Return the (x, y) coordinate for the center point of the cell that contains the specified text.  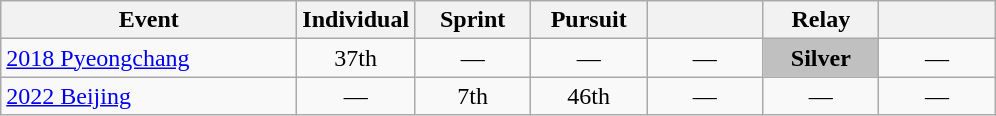
Sprint (473, 20)
37th (356, 58)
Event (149, 20)
46th (589, 96)
Individual (356, 20)
2018 Pyeongchang (149, 58)
Silver (821, 58)
Relay (821, 20)
7th (473, 96)
2022 Beijing (149, 96)
Pursuit (589, 20)
